Capture the cell that displays the provided text and extract its [x, y] central coordinate. 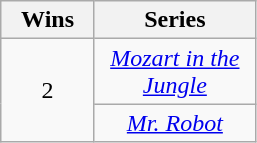
Mozart in the Jungle [174, 72]
Series [174, 20]
Wins [48, 20]
Mr. Robot [174, 123]
2 [48, 90]
